Determine the (x, y) coordinate at the center of the cell enclosing the given text.  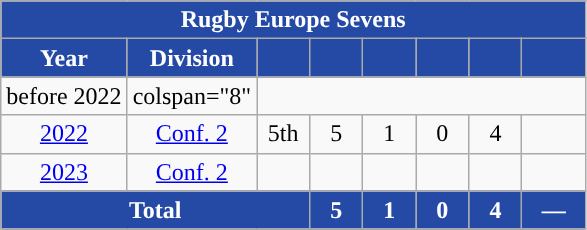
5th (284, 134)
— (554, 210)
Division (192, 58)
before 2022 (64, 96)
2023 (64, 172)
Year (64, 58)
2022 (64, 134)
colspan="8" (192, 96)
Total (156, 210)
Rugby Europe Sevens (294, 20)
